Capture the cell that displays the provided text and extract its (x, y) central coordinate. 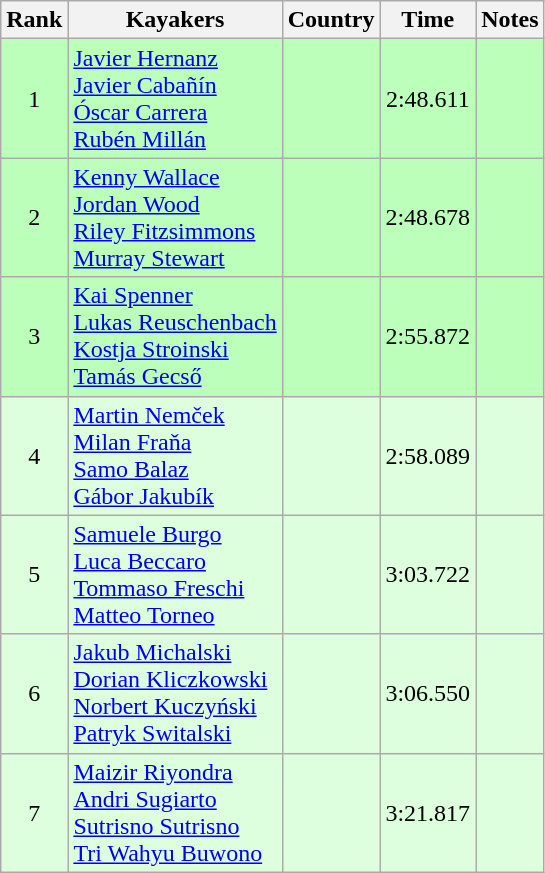
7 (34, 812)
Martin NemčekMilan FraňaSamo BalazGábor Jakubík (175, 456)
Country (331, 20)
3:03.722 (428, 574)
Jakub MichalskiDorian KliczkowskiNorbert KuczyńskiPatryk Switalski (175, 694)
2:48.611 (428, 98)
2 (34, 218)
4 (34, 456)
Samuele BurgoLuca BeccaroTommaso FreschiMatteo Torneo (175, 574)
1 (34, 98)
3:21.817 (428, 812)
Rank (34, 20)
Time (428, 20)
Maizir RiyondraAndri SugiartoSutrisno SutrisnoTri Wahyu Buwono (175, 812)
2:48.678 (428, 218)
6 (34, 694)
5 (34, 574)
Kayakers (175, 20)
Notes (510, 20)
Kai SpennerLukas ReuschenbachKostja StroinskiTamás Gecső (175, 336)
3:06.550 (428, 694)
2:58.089 (428, 456)
3 (34, 336)
Javier HernanzJavier CabañínÓscar CarreraRubén Millán (175, 98)
2:55.872 (428, 336)
Kenny WallaceJordan WoodRiley FitzsimmonsMurray Stewart (175, 218)
